Locate the cell with the specified text and output its (x, y) center coordinate. 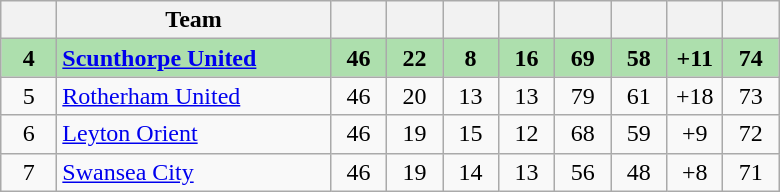
15 (470, 134)
+18 (695, 96)
5 (29, 96)
59 (639, 134)
61 (639, 96)
12 (527, 134)
56 (583, 172)
+8 (695, 172)
4 (29, 58)
Rotherham United (194, 96)
22 (414, 58)
72 (751, 134)
+9 (695, 134)
73 (751, 96)
71 (751, 172)
7 (29, 172)
8 (470, 58)
68 (583, 134)
Team (194, 20)
6 (29, 134)
Leyton Orient (194, 134)
16 (527, 58)
74 (751, 58)
Swansea City (194, 172)
58 (639, 58)
+11 (695, 58)
48 (639, 172)
Scunthorpe United (194, 58)
79 (583, 96)
69 (583, 58)
14 (470, 172)
20 (414, 96)
